Locate the cell with the specified text and output its (X, Y) center coordinate. 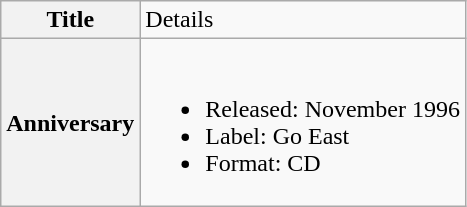
Title (70, 20)
Released: November 1996Label: Go EastFormat: CD (303, 122)
Details (303, 20)
Anniversary (70, 122)
